Pinpoint the cell where the given text exists, returning its [x, y] midpoint coordinate. 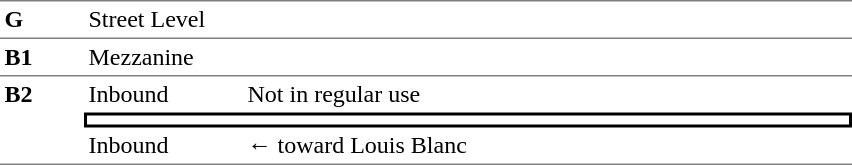
Street Level [164, 19]
Inbound [164, 94]
Not in regular use [548, 94]
G [42, 19]
Mezzanine [164, 57]
B1 [42, 57]
B2 [42, 120]
